Return the [X, Y] coordinate for the center point of the cell that contains the specified text.  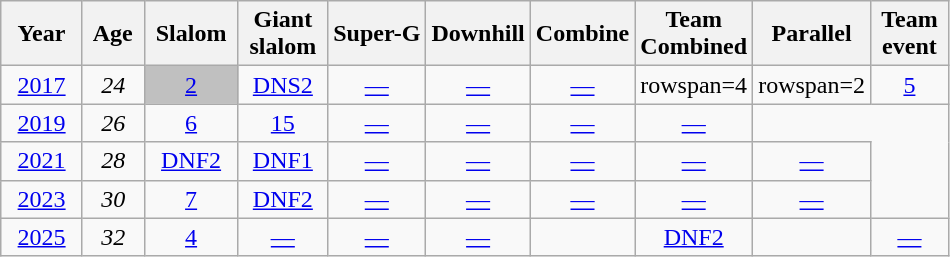
Downhill [478, 34]
Year [42, 34]
Giant slalom [283, 34]
Age [113, 34]
2021 [42, 161]
32 [113, 237]
DNS2 [283, 85]
26 [113, 123]
Combine [582, 34]
Team event [910, 34]
28 [113, 161]
2019 [42, 123]
2023 [42, 199]
6 [191, 123]
rowspan=2 [812, 85]
2 [191, 85]
7 [191, 199]
4 [191, 237]
TeamCombined [694, 34]
2017 [42, 85]
rowspan=4 [694, 85]
30 [113, 199]
DNF1 [283, 161]
Super-G [377, 34]
15 [283, 123]
5 [910, 85]
2025 [42, 237]
Parallel [812, 34]
24 [113, 85]
Slalom [191, 34]
